Determine the [X, Y] coordinate at the center of the cell enclosing the given text.  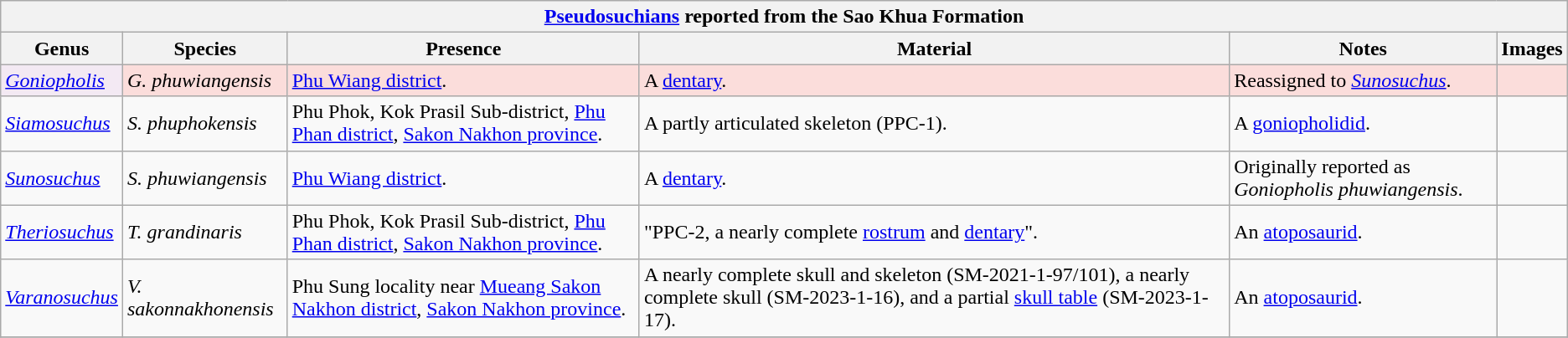
Reassigned to Sunosuchus. [1364, 80]
Goniopholis [62, 80]
Presence [463, 49]
"PPC-2, a nearly complete rostrum and dentary". [934, 233]
Pseudosuchians reported from the Sao Khua Formation [784, 17]
T. grandinaris [204, 233]
S. phuwiangensis [204, 177]
Originally reported as Goniopholis phuwiangensis. [1364, 177]
Phu Sung locality near Mueang Sakon Nakhon district, Sakon Nakhon province. [463, 298]
S. phuphokensis [204, 124]
A nearly complete skull and skeleton (SM-2021-1-97/101), a nearly complete skull (SM-2023-1-16), and a partial skull table (SM-2023-1-17). [934, 298]
Sunosuchus [62, 177]
Theriosuchus [62, 233]
Material [934, 49]
Genus [62, 49]
Siamosuchus [62, 124]
Varanosuchus [62, 298]
Notes [1364, 49]
G. phuwiangensis [204, 80]
A goniopholidid. [1364, 124]
V. sakonnakhonensis [204, 298]
Species [204, 49]
A partly articulated skeleton (PPC-1). [934, 124]
Images [1532, 49]
